Capture the cell that displays the provided text and extract its (x, y) central coordinate. 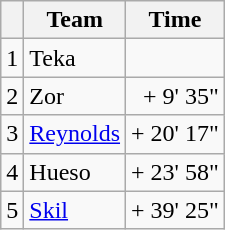
3 (12, 134)
+ 23' 58" (176, 172)
Hueso (75, 172)
Zor (75, 96)
+ 39' 25" (176, 210)
2 (12, 96)
1 (12, 58)
Time (176, 20)
Team (75, 20)
5 (12, 210)
4 (12, 172)
Teka (75, 58)
Skil (75, 210)
Reynolds (75, 134)
+ 9' 35" (176, 96)
+ 20' 17" (176, 134)
